Scan for the cell matching the given text and deliver its (x, y) coordinate at center. 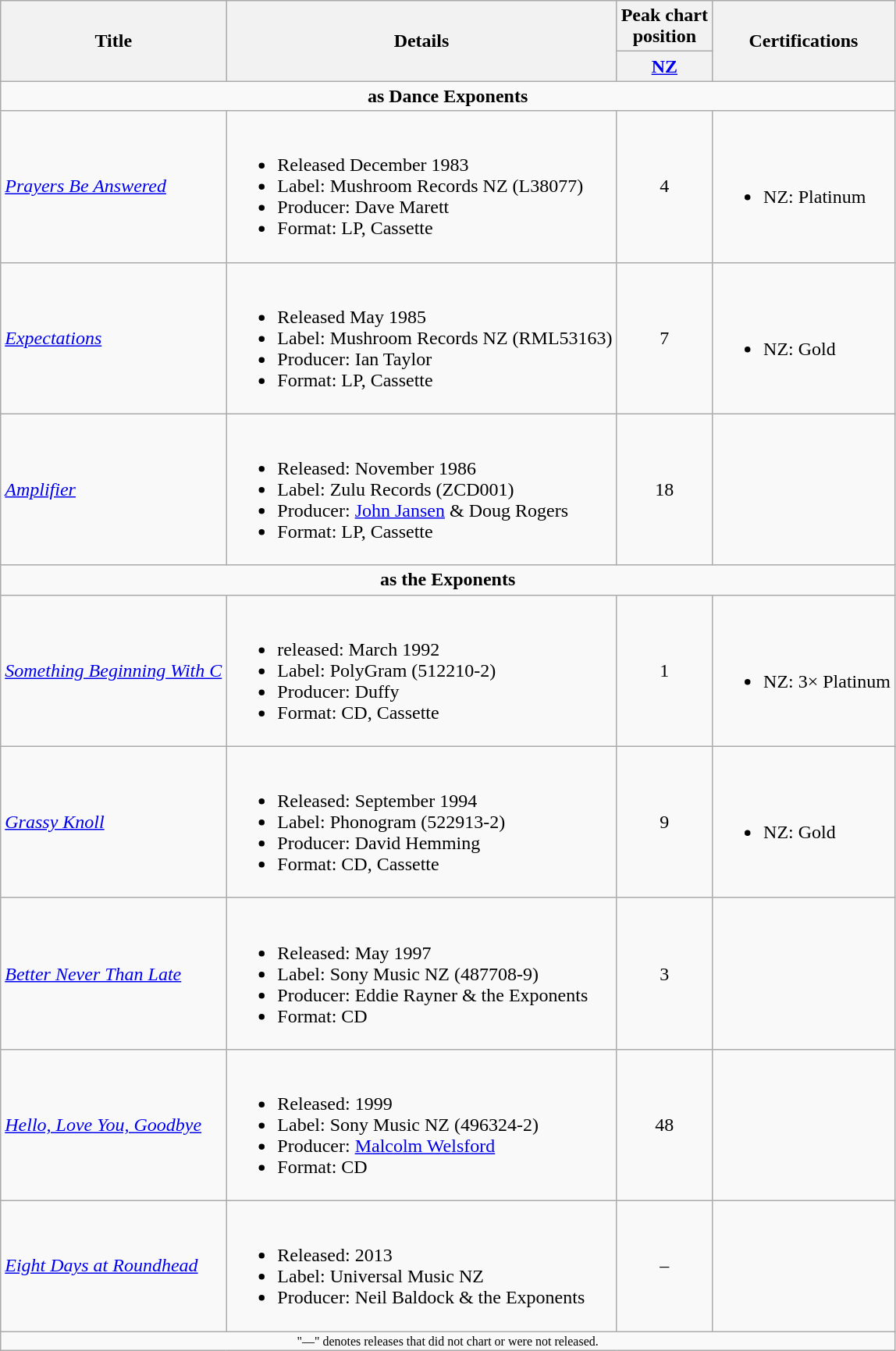
Prayers Be Answered (114, 187)
3 (664, 973)
as the Exponents (448, 580)
as Dance Exponents (448, 96)
1 (664, 670)
NZ: Platinum (804, 187)
Details (421, 41)
Released: 2013Label: Universal Music NZProducer: Neil Baldock & the Exponents (421, 1266)
Hello, Love You, Goodbye (114, 1125)
released: March 1992Label: PolyGram (512210-2)Producer: DuffyFormat: CD, Cassette (421, 670)
7 (664, 338)
Released May 1985Label: Mushroom Records NZ (RML53163)Producer: Ian TaylorFormat: LP, Cassette (421, 338)
48 (664, 1125)
– (664, 1266)
9 (664, 822)
Title (114, 41)
NZ: 3× Platinum (804, 670)
Better Never Than Late (114, 973)
Released: 1999Label: Sony Music NZ (496324-2)Producer: Malcolm WelsfordFormat: CD (421, 1125)
Eight Days at Roundhead (114, 1266)
Grassy Knoll (114, 822)
Amplifier (114, 489)
Something Beginning With C (114, 670)
NZ (664, 66)
Released: September 1994Label: Phonogram (522913-2)Producer: David HemmingFormat: CD, Cassette (421, 822)
4 (664, 187)
Released December 1983Label: Mushroom Records NZ (L38077)Producer: Dave MarettFormat: LP, Cassette (421, 187)
Released: November 1986Label: Zulu Records (ZCD001)Producer: John Jansen & Doug RogersFormat: LP, Cassette (421, 489)
18 (664, 489)
Peak chartposition (664, 27)
"—" denotes releases that did not chart or were not released. (448, 1341)
Expectations (114, 338)
Certifications (804, 41)
Released: May 1997Label: Sony Music NZ (487708-9)Producer: Eddie Rayner & the ExponentsFormat: CD (421, 973)
